Output the (x, y) coordinate of the center of the cell containing the given text.  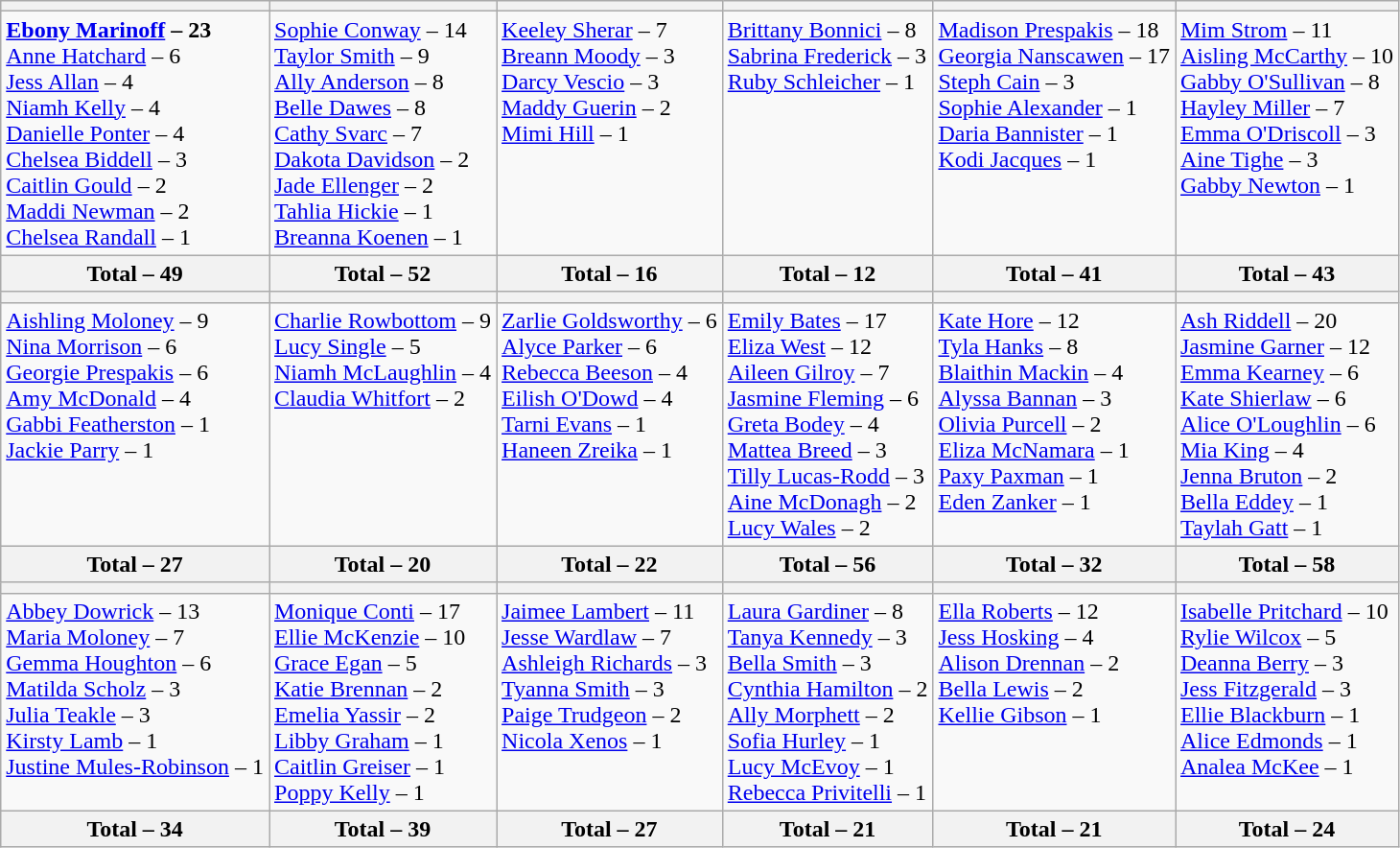
Total – 52 (382, 273)
Total – 24 (1287, 829)
Total – 32 (1055, 564)
Total – 43 (1287, 273)
Total – 34 (135, 829)
Isabelle Pritchard – 10Rylie Wilcox – 5Deanna Berry – 3Jess Fitzgerald – 3Ellie Blackburn – 1Alice Edmonds – 1Analea McKee – 1 (1287, 702)
Mim Strom – 11Aisling McCarthy – 10Gabby O'Sullivan – 8Hayley Miller – 7Emma O'Driscoll – 3Aine Tighe – 3Gabby Newton – 1 (1287, 133)
Ash Riddell – 20Jasmine Garner – 12Emma Kearney – 6Kate Shierlaw – 6Alice O'Loughlin – 6Mia King – 4Jenna Bruton – 2Bella Eddey – 1Taylah Gatt – 1 (1287, 424)
Total – 56 (828, 564)
Aishling Moloney – 9Nina Morrison – 6Georgie Prespakis – 6Amy McDonald – 4Gabbi Featherston – 1Jackie Parry – 1 (135, 424)
Madison Prespakis – 18Georgia Nanscawen – 17Steph Cain – 3Sophie Alexander – 1Daria Bannister – 1Kodi Jacques – 1 (1055, 133)
Keeley Sherar – 7Breann Moody – 3Darcy Vescio – 3Maddy Guerin – 2Mimi Hill – 1 (610, 133)
Charlie Rowbottom – 9Lucy Single – 5Niamh McLaughlin – 4Claudia Whitfort – 2 (382, 424)
Total – 12 (828, 273)
Emily Bates – 17Eliza West – 12Aileen Gilroy – 7Jasmine Fleming – 6Greta Bodey – 4Mattea Breed – 3Tilly Lucas-Rodd – 3Aine McDonagh – 2Lucy Wales – 2 (828, 424)
Total – 49 (135, 273)
Total – 20 (382, 564)
Total – 41 (1055, 273)
Brittany Bonnici – 8Sabrina Frederick – 3Ruby Schleicher – 1 (828, 133)
Total – 16 (610, 273)
Total – 39 (382, 829)
Ella Roberts – 12Jess Hosking – 4Alison Drennan – 2Bella Lewis – 2Kellie Gibson – 1 (1055, 702)
Zarlie Goldsworthy – 6Alyce Parker – 6Rebecca Beeson – 4Eilish O'Dowd – 4Tarni Evans – 1Haneen Zreika – 1 (610, 424)
Total – 22 (610, 564)
Abbey Dowrick – 13Maria Moloney – 7Gemma Houghton – 6Matilda Scholz – 3Julia Teakle – 3Kirsty Lamb – 1Justine Mules-Robinson – 1 (135, 702)
Jaimee Lambert – 11Jesse Wardlaw – 7Ashleigh Richards – 3Tyanna Smith – 3Paige Trudgeon – 2Nicola Xenos – 1 (610, 702)
Monique Conti – 17Ellie McKenzie – 10Grace Egan – 5Katie Brennan – 2Emelia Yassir – 2Libby Graham – 1Caitlin Greiser – 1Poppy Kelly – 1 (382, 702)
Total – 58 (1287, 564)
Kate Hore – 12Tyla Hanks – 8Blaithin Mackin – 4Alyssa Bannan – 3Olivia Purcell – 2Eliza McNamara – 1Paxy Paxman – 1Eden Zanker – 1 (1055, 424)
Laura Gardiner – 8Tanya Kennedy – 3Bella Smith – 3Cynthia Hamilton – 2Ally Morphett – 2Sofia Hurley – 1Lucy McEvoy – 1Rebecca Privitelli – 1 (828, 702)
